Search for the cell housing the specified text and yield its [x, y] center coordinate. 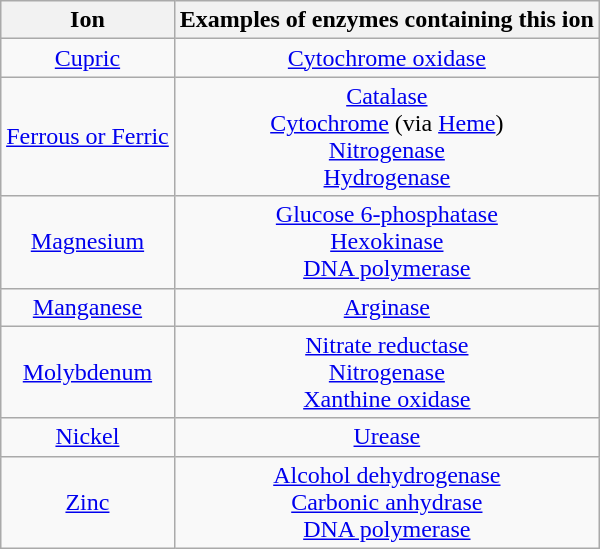
Alcohol dehydrogenaseCarbonic anhydraseDNA polymerase [386, 502]
Urease [386, 437]
Magnesium [88, 242]
Cupric [88, 58]
Cytochrome oxidase [386, 58]
CatalaseCytochrome (via Heme)NitrogenaseHydrogenase [386, 136]
Ferrous or Ferric [88, 136]
Glucose 6-phosphataseHexokinase DNA polymerase [386, 242]
Ion [88, 20]
Nickel [88, 437]
Nitrate reductaseNitrogenaseXanthine oxidase [386, 372]
Molybdenum [88, 372]
Examples of enzymes containing this ion [386, 20]
Zinc [88, 502]
Manganese [88, 307]
Arginase [386, 307]
